Find where the given text appears and provide that cell's center as (x, y) coordinate. 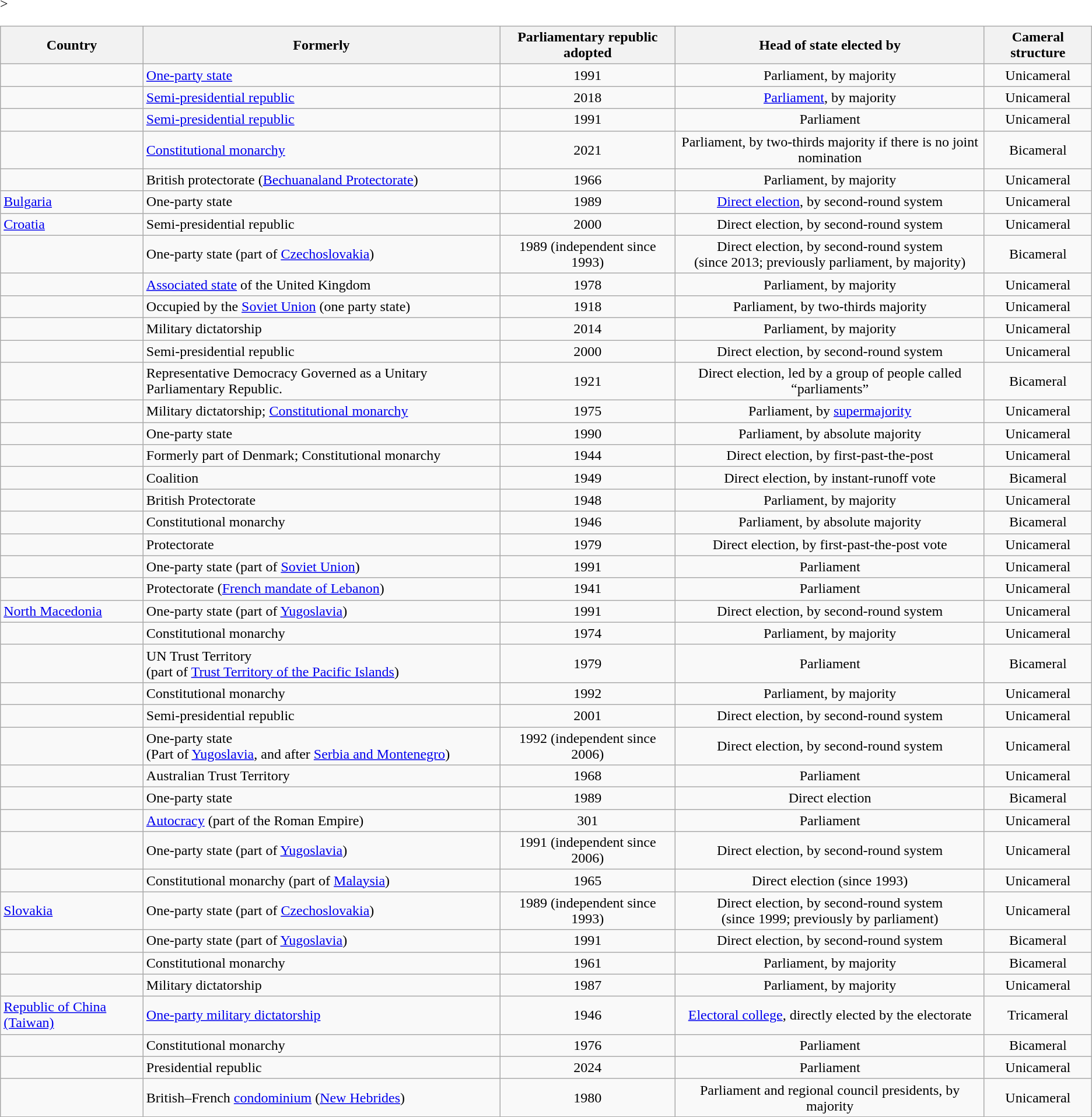
UN Trust Territory(part of Trust Territory of the Pacific Islands) (321, 663)
British Protectorate (321, 500)
British protectorate (Bechuanaland Protectorate) (321, 180)
One-party military dictatorship (321, 1015)
1965 (588, 881)
2024 (588, 1067)
Direct election, by second-round system (since 2013; previously parliament, by majority) (829, 254)
Direct election, by first-past-the-post (829, 456)
Bulgaria (72, 202)
1978 (588, 284)
1974 (588, 633)
2001 (588, 715)
Croatia (72, 224)
Country (72, 46)
Presidential republic (321, 1067)
Parliament, by two-thirds majority if there is no joint nomination (829, 149)
Direct election, led by a group of people called “parliaments” (829, 382)
1966 (588, 180)
Protectorate (French mandate of Lebanon) (321, 589)
Tricameral (1038, 1015)
1992 (independent since 2006) (588, 746)
Direct election (since 1993) (829, 881)
Direct election, by first-past-the-post vote (829, 544)
Republic of China (Taiwan) (72, 1015)
1992 (588, 693)
Cameral structure (1038, 46)
1918 (588, 306)
2018 (588, 97)
301 (588, 821)
1921 (588, 382)
Military dictatorship; Constitutional monarchy (321, 411)
Constitutional monarchy (part of Malaysia) (321, 881)
Occupied by the Soviet Union (one party state) (321, 306)
2014 (588, 329)
Representative Democracy Governed as a Unitary Parliamentary Republic. (321, 382)
1949 (588, 478)
Head of state elected by (829, 46)
1991 (independent since 2006) (588, 851)
Direct election (829, 798)
1976 (588, 1045)
1948 (588, 500)
2021 (588, 149)
Formerly (321, 46)
1990 (588, 434)
1980 (588, 1097)
Direct election, by instant-runoff vote (829, 478)
Formerly part of Denmark; Constitutional monarchy (321, 456)
Protectorate (321, 544)
1961 (588, 963)
British–French condominium (New Hebrides) (321, 1097)
1941 (588, 589)
1975 (588, 411)
One-party state (Part of Yugoslavia, and after Serbia and Montenegro) (321, 746)
Electoral college, directly elected by the electorate (829, 1015)
1987 (588, 985)
Parliament, by supermajority (829, 411)
Coalition (321, 478)
North Macedonia (72, 611)
Parliamentary republic adopted (588, 46)
Direct election, by second-round system (since 1999; previously by parliament) (829, 910)
1968 (588, 776)
Australian Trust Territory (321, 776)
Autocracy (part of the Roman Empire) (321, 821)
Parliament, by two-thirds majority (829, 306)
1944 (588, 456)
Associated state of the United Kingdom (321, 284)
Slovakia (72, 910)
Parliament and regional council presidents, by majority (829, 1097)
One-party state (part of Soviet Union) (321, 567)
